For the text-containing cell, return its midpoint in (X, Y) coordinate format. 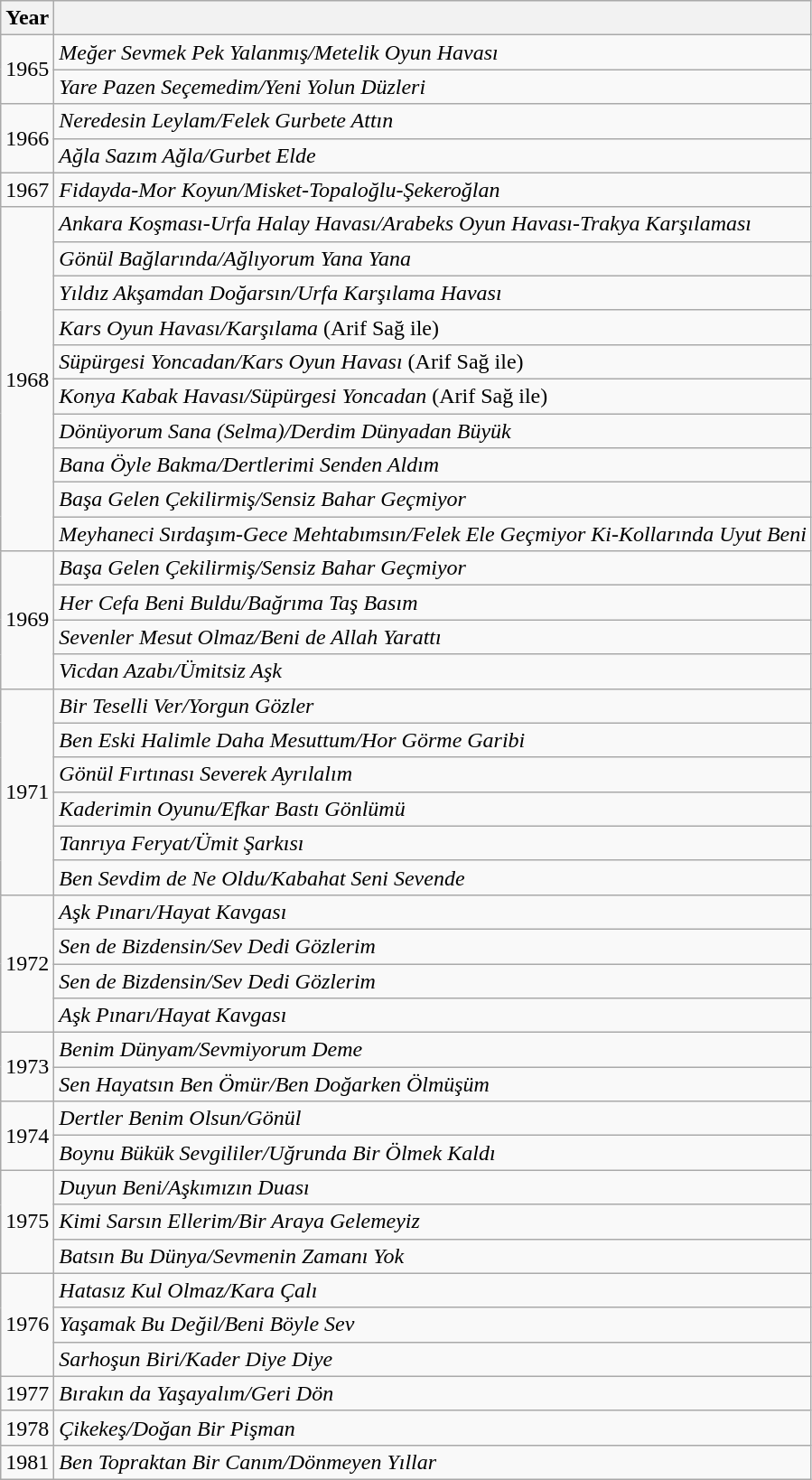
Dertler Benim Olsun/Gönül (434, 1119)
1977 (27, 1393)
Bırakın da Yaşayalım/Geri Dön (434, 1393)
Süpürgesi Yoncadan/Kars Oyun Havası (Arif Sağ ile) (434, 361)
Her Cefa Beni Buldu/Bağrıma Taş Basım (434, 603)
Gönül Bağlarında/Ağlıyorum Yana Yana (434, 258)
Batsın Bu Dünya/Sevmenin Zamanı Yok (434, 1256)
1975 (27, 1222)
1974 (27, 1136)
Gönül Fırtınası Severek Ayrılalım (434, 774)
1981 (27, 1462)
1965 (27, 70)
1976 (27, 1325)
Sarhoşun Biri/Kader Diye Diye (434, 1359)
Yare Pazen Seçemedim/Yeni Yolun Düzleri (434, 87)
Kimi Sarsın Ellerim/Bir Araya Gelemeyiz (434, 1222)
Meğer Sevmek Pek Yalanmış/Metelik Oyun Havası (434, 52)
1966 (27, 138)
Yaşamak Bu Değil/Beni Böyle Sev (434, 1325)
1973 (27, 1067)
Sen Hayatsın Ben Ömür/Ben Doğarken Ölmüşüm (434, 1084)
1969 (27, 620)
Ben Sevdim de Ne Oldu/Kabahat Seni Sevende (434, 877)
Sevenler Mesut Olmaz/Beni de Allah Yarattı (434, 637)
Konya Kabak Havası/Süpürgesi Yoncadan (Arif Sağ ile) (434, 396)
Duyun Beni/Aşkımızın Duası (434, 1187)
Boynu Bükük Sevgililer/Uğrunda Bir Ölmek Kaldı (434, 1153)
Fidayda-Mor Koyun/Misket-Topaloğlu-Şekeroğlan (434, 190)
Ben Eski Halimle Daha Mesuttum/Hor Görme Garibi (434, 740)
Kars Oyun Havası/Karşılama (Arif Sağ ile) (434, 327)
Dönüyorum Sana (Selma)/Derdim Dünyadan Büyük (434, 431)
Ağla Sazım Ağla/Gurbet Elde (434, 155)
Çikekeş/Doğan Bir Pişman (434, 1428)
1967 (27, 190)
Kaderimin Oyunu/Efkar Bastı Gönlümü (434, 809)
Ben Topraktan Bir Canım/Dönmeyen Yıllar (434, 1462)
Neredesin Leylam/Felek Gurbete Attın (434, 121)
1978 (27, 1428)
1971 (27, 792)
Bir Teselli Ver/Yorgun Gözler (434, 706)
Vicdan Azabı/Ümitsiz Aşk (434, 671)
Hatasız Kul Olmaz/Kara Çalı (434, 1290)
1968 (27, 379)
Yıldız Akşamdan Doğarsın/Urfa Karşılama Havası (434, 293)
Meyhaneci Sırdaşım-Gece Mehtabımsın/Felek Ele Geçmiyor Ki-Kollarında Uyut Beni (434, 534)
1972 (27, 963)
Year (27, 18)
Benim Dünyam/Sevmiyorum Deme (434, 1050)
Tanrıya Feryat/Ümit Şarkısı (434, 843)
Ankara Koşması-Urfa Halay Havası/Arabeks Oyun Havası-Trakya Karşılaması (434, 224)
Bana Öyle Bakma/Dertlerimi Senden Aldım (434, 465)
